Capture the cell that displays the provided text and extract its (X, Y) central coordinate. 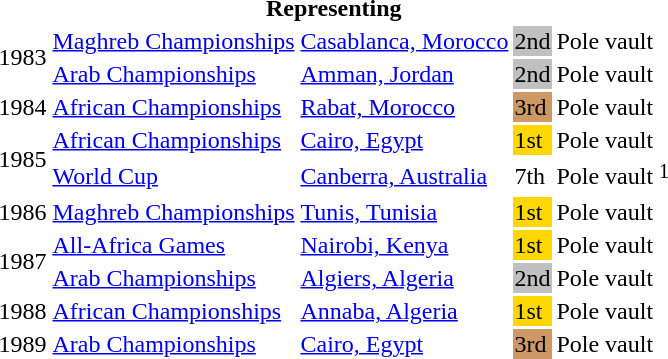
Rabat, Morocco (404, 107)
Casablanca, Morocco (404, 41)
World Cup (174, 176)
Annaba, Algeria (404, 311)
Nairobi, Kenya (404, 245)
7th (532, 176)
Amman, Jordan (404, 74)
All-Africa Games (174, 245)
Canberra, Australia (404, 176)
Algiers, Algeria (404, 278)
Tunis, Tunisia (404, 212)
